Locate the cell with the specified text and output its [x, y] center coordinate. 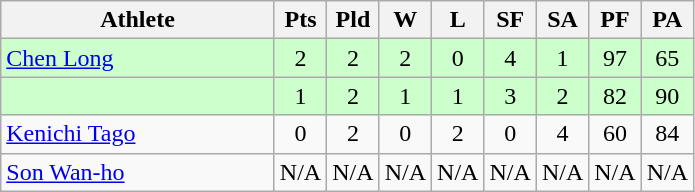
Athlete [138, 20]
97 [615, 58]
SA [562, 20]
3 [510, 96]
Chen Long [138, 58]
60 [615, 134]
Son Wan-ho [138, 172]
84 [667, 134]
SF [510, 20]
82 [615, 96]
W [405, 20]
Kenichi Tago [138, 134]
Pld [353, 20]
90 [667, 96]
PA [667, 20]
Pts [300, 20]
65 [667, 58]
L [458, 20]
PF [615, 20]
